Locate the cell with the specified text and output its [x, y] center coordinate. 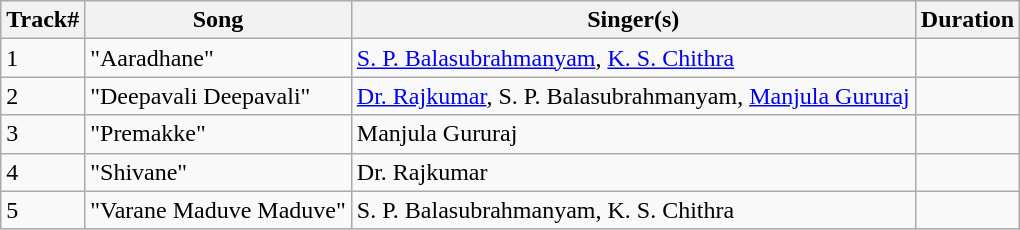
"Shivane" [218, 172]
3 [43, 134]
"Varane Maduve Maduve" [218, 210]
Singer(s) [633, 20]
Track# [43, 20]
"Premakke" [218, 134]
"Deepavali Deepavali" [218, 96]
"Aaradhane" [218, 58]
5 [43, 210]
Dr. Rajkumar, S. P. Balasubrahmanyam, Manjula Gururaj [633, 96]
Song [218, 20]
Dr. Rajkumar [633, 172]
4 [43, 172]
1 [43, 58]
2 [43, 96]
Manjula Gururaj [633, 134]
Duration [967, 20]
